Find where the given text appears and provide that cell's center as (X, Y) coordinate. 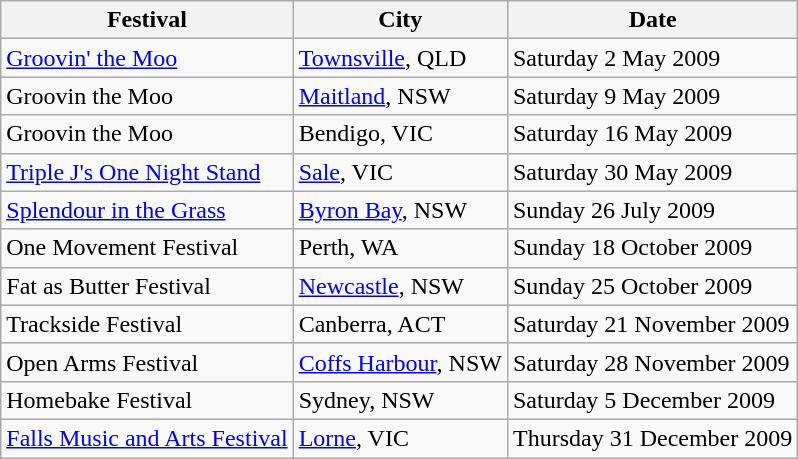
Lorne, VIC (400, 438)
Triple J's One Night Stand (147, 172)
Newcastle, NSW (400, 286)
Saturday 5 December 2009 (652, 400)
Saturday 16 May 2009 (652, 134)
Splendour in the Grass (147, 210)
Saturday 30 May 2009 (652, 172)
One Movement Festival (147, 248)
Sunday 25 October 2009 (652, 286)
Thursday 31 December 2009 (652, 438)
Canberra, ACT (400, 324)
City (400, 20)
Townsville, QLD (400, 58)
Saturday 21 November 2009 (652, 324)
Bendigo, VIC (400, 134)
Groovin' the Moo (147, 58)
Homebake Festival (147, 400)
Saturday 2 May 2009 (652, 58)
Falls Music and Arts Festival (147, 438)
Fat as Butter Festival (147, 286)
Perth, WA (400, 248)
Sale, VIC (400, 172)
Sunday 26 July 2009 (652, 210)
Maitland, NSW (400, 96)
Trackside Festival (147, 324)
Date (652, 20)
Festival (147, 20)
Sydney, NSW (400, 400)
Open Arms Festival (147, 362)
Saturday 28 November 2009 (652, 362)
Byron Bay, NSW (400, 210)
Coffs Harbour, NSW (400, 362)
Sunday 18 October 2009 (652, 248)
Saturday 9 May 2009 (652, 96)
